Search for the cell housing the specified text and yield its (X, Y) center coordinate. 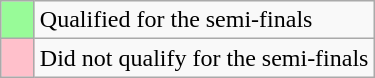
Qualified for the semi-finals (204, 20)
Did not qualify for the semi-finals (204, 58)
